Search for the cell housing the specified text and yield its [X, Y] center coordinate. 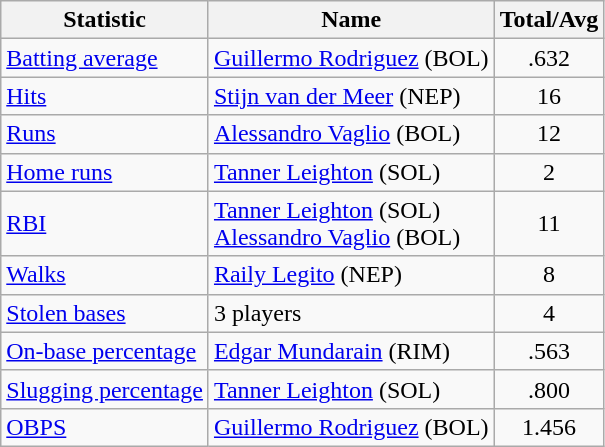
Tanner Leighton (SOL) Alessandro Vaglio (BOL) [351, 224]
3 players [351, 313]
Statistic [105, 20]
Name [351, 20]
2 [549, 172]
Hits [105, 96]
.800 [549, 389]
Alessandro Vaglio (BOL) [351, 134]
Stijn van der Meer (NEP) [351, 96]
Slugging percentage [105, 389]
OBPS [105, 427]
RBI [105, 224]
On-base percentage [105, 351]
16 [549, 96]
.563 [549, 351]
8 [549, 275]
.632 [549, 58]
11 [549, 224]
4 [549, 313]
Batting average [105, 58]
12 [549, 134]
Raily Legito (NEP) [351, 275]
Walks [105, 275]
Stolen bases [105, 313]
Edgar Mundarain (RIM) [351, 351]
1.456 [549, 427]
Home runs [105, 172]
Runs [105, 134]
Total/Avg [549, 20]
